Return the [x, y] coordinate for the center point of the cell that contains the specified text.  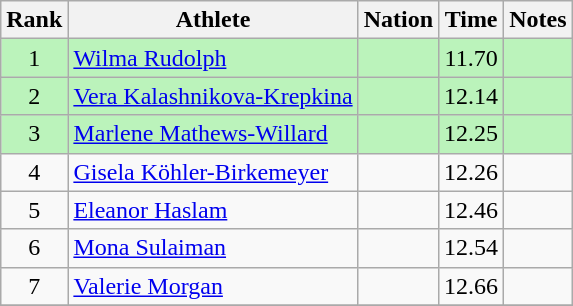
12.54 [472, 248]
Valerie Morgan [213, 286]
Athlete [213, 20]
Vera Kalashnikova-Krepkina [213, 96]
12.25 [472, 134]
Nation [398, 20]
12.46 [472, 210]
Mona Sulaiman [213, 248]
4 [34, 172]
1 [34, 58]
Eleanor Haslam [213, 210]
Notes [538, 20]
11.70 [472, 58]
Rank [34, 20]
7 [34, 286]
2 [34, 96]
12.66 [472, 286]
5 [34, 210]
Wilma Rudolph [213, 58]
Gisela Köhler-Birkemeyer [213, 172]
6 [34, 248]
Time [472, 20]
3 [34, 134]
Marlene Mathews-Willard [213, 134]
12.26 [472, 172]
12.14 [472, 96]
